Pinpoint the cell where the given text exists, returning its (x, y) midpoint coordinate. 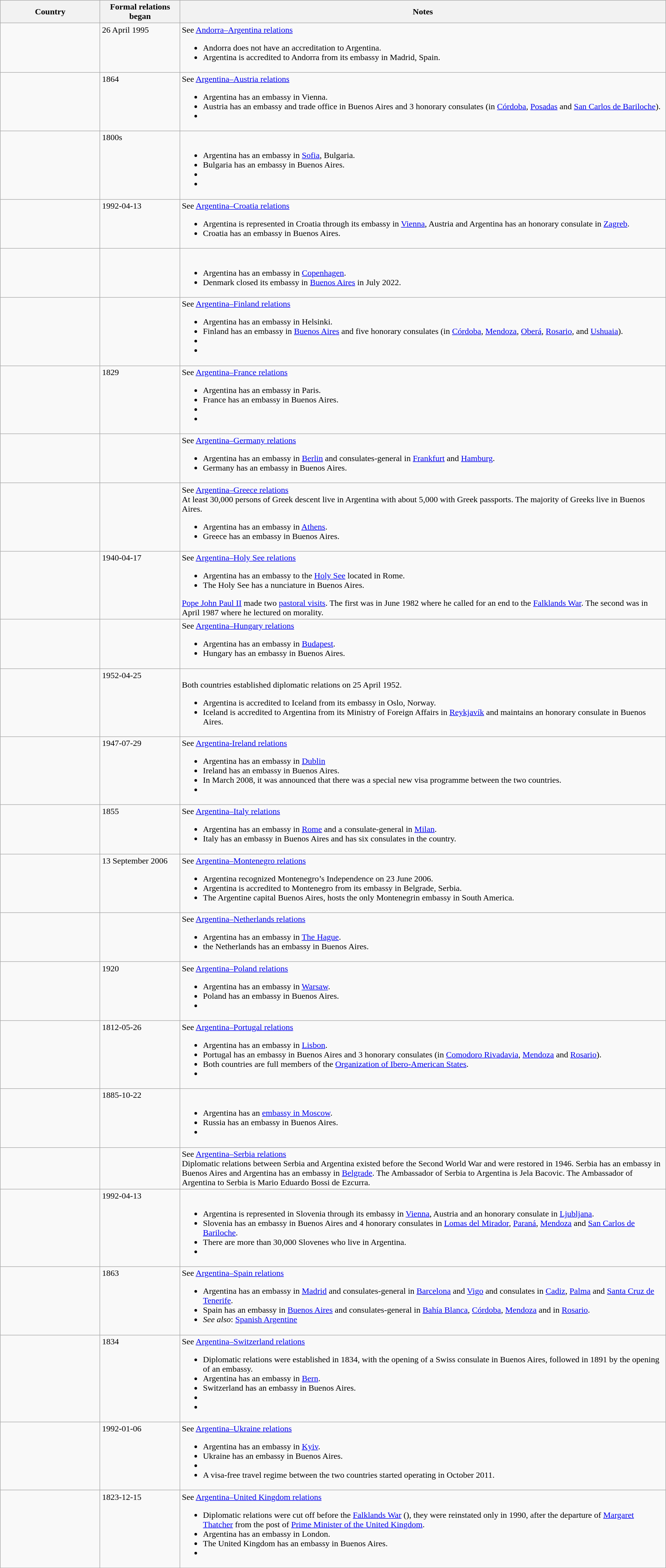
Formal relations began (140, 12)
See Argentina–Netherlands relationsArgentina has an embassy in The Hague.the Netherlands has an embassy in Buenos Aires. (423, 937)
See Argentina–Hungary relationsArgentina has an embassy in Budapest.Hungary has an embassy in Buenos Aires. (423, 644)
1863 (140, 1301)
1834 (140, 1378)
13 September 2006 (140, 884)
Country (50, 12)
See Argentina–France relationsArgentina has an embassy in Paris.France has an embassy in Buenos Aires. (423, 400)
1864 (140, 102)
1940-04-17 (140, 585)
Argentina has an embassy in Moscow.Russia has an embassy in Buenos Aires. (423, 1118)
1885-10-22 (140, 1118)
Argentina has an embassy in Copenhagen.Denmark closed its embassy in Buenos Aires in July 2022. (423, 273)
1829 (140, 400)
Notes (423, 12)
See Argentina–Poland relationsArgentina has an embassy in Warsaw.Poland has an embassy in Buenos Aires. (423, 991)
1947-07-29 (140, 771)
1800s (140, 165)
26 April 1995 (140, 48)
1823-12-15 (140, 1529)
Argentina has an embassy in Sofia, Bulgaria.Bulgaria has an embassy in Buenos Aires. (423, 165)
1855 (140, 829)
1920 (140, 991)
1992-01-06 (140, 1456)
1952-04-25 (140, 703)
1812-05-26 (140, 1055)
